Capture the cell that displays the provided text and extract its [X, Y] central coordinate. 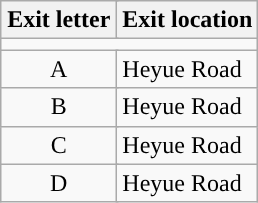
C [59, 145]
B [59, 107]
D [59, 183]
A [59, 69]
Exit location [188, 20]
Exit letter [59, 20]
